Detect which cell encompasses the target text, then output its [x, y] center coordinate. 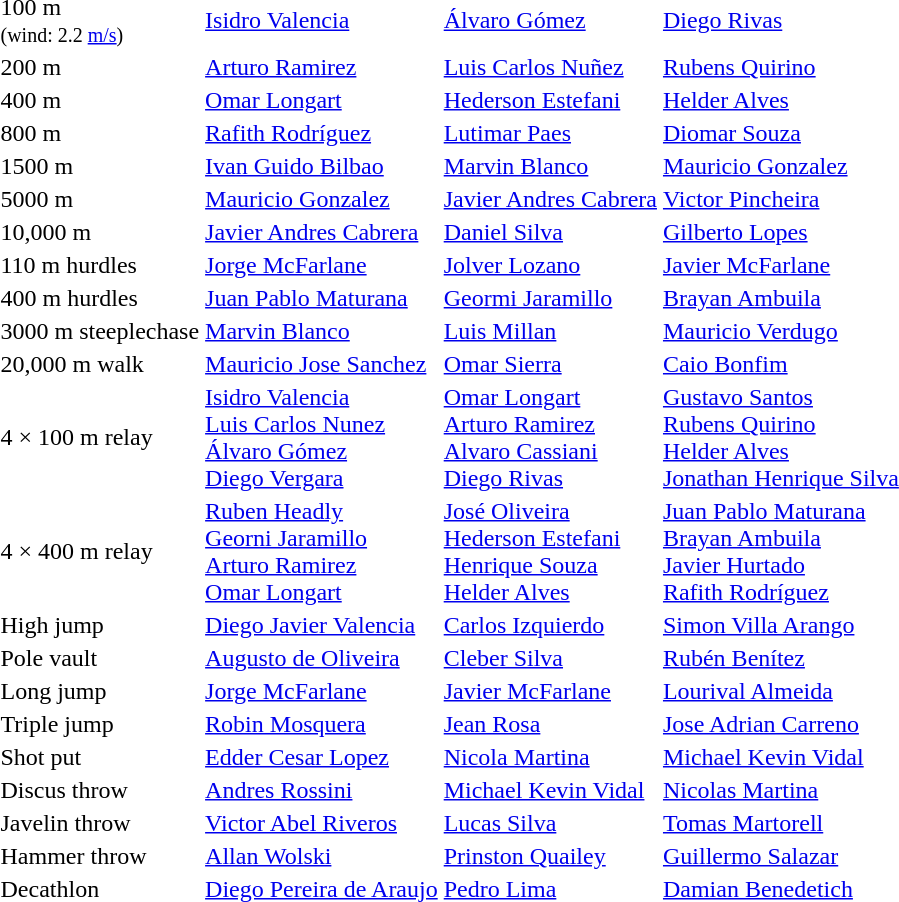
Daniel Silva [550, 232]
Edder Cesar Lopez [322, 757]
Javier McFarlane [550, 691]
Omar Longart [322, 100]
Lutimar Paes [550, 133]
Augusto de Oliveira [322, 658]
Omar Sierra [550, 364]
Rafith Rodríguez [322, 133]
Victor Abel Riveros [322, 823]
José OliveiraHederson EstefaniHenrique SouzaHelder Alves [550, 552]
Isidro ValenciaLuis Carlos NunezÁlvaro GómezDiego Vergara [322, 438]
Omar LongartArturo RamirezAlvaro CassianiDiego Rivas [550, 438]
Juan Pablo Maturana [322, 298]
Jean Rosa [550, 724]
Nicola Martina [550, 757]
Ruben HeadlyGeorni JaramilloArturo RamirezOmar Longart [322, 552]
Ivan Guido Bilbao [322, 166]
Cleber Silva [550, 658]
Mauricio Jose Sanchez [322, 364]
Prinston Quailey [550, 856]
Mauricio Gonzalez [322, 199]
Luis Carlos Nuñez [550, 67]
Lucas Silva [550, 823]
Allan Wolski [322, 856]
Carlos Izquierdo [550, 625]
Arturo Ramirez [322, 67]
Robin Mosquera [322, 724]
Geormi Jaramillo [550, 298]
Hederson Estefani [550, 100]
Jolver Lozano [550, 265]
Luis Millan [550, 331]
Diego Javier Valencia [322, 625]
Michael Kevin Vidal [550, 790]
Andres Rossini [322, 790]
